Extract the [X, Y] coordinate from the center of the cell holding the provided text.  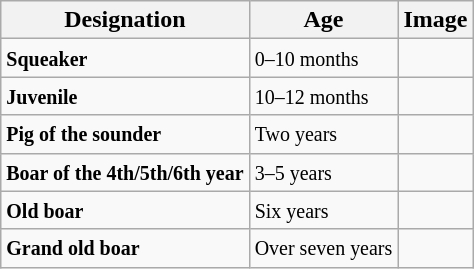
0–10 months [324, 58]
Old boar [125, 210]
Age [324, 20]
Six years [324, 210]
Grand old boar [125, 248]
Pig of the sounder [125, 134]
3–5 years [324, 172]
Image [436, 20]
Over seven years [324, 248]
Boar of the 4th/5th/6th year [125, 172]
Designation [125, 20]
Squeaker [125, 58]
10–12 months [324, 96]
Two years [324, 134]
Juvenile [125, 96]
